From the cell containing the given text, extract its center point as (x, y) coordinate. 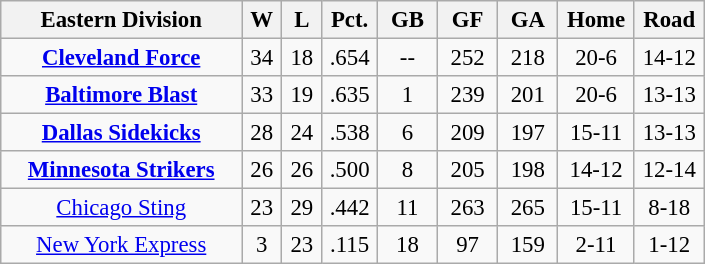
1 (407, 95)
-- (407, 58)
209 (468, 133)
29 (302, 208)
265 (528, 208)
W (262, 20)
3 (262, 245)
33 (262, 95)
Chicago Sting (122, 208)
252 (468, 58)
GA (528, 20)
205 (468, 170)
.500 (350, 170)
12-14 (669, 170)
2-11 (596, 245)
239 (468, 95)
159 (528, 245)
New York Express (122, 245)
.635 (350, 95)
263 (468, 208)
Minnesota Strikers (122, 170)
28 (262, 133)
11 (407, 208)
GF (468, 20)
Home (596, 20)
.654 (350, 58)
198 (528, 170)
GB (407, 20)
Cleveland Force (122, 58)
.442 (350, 208)
34 (262, 58)
.115 (350, 245)
6 (407, 133)
Baltimore Blast (122, 95)
218 (528, 58)
.538 (350, 133)
197 (528, 133)
201 (528, 95)
8 (407, 170)
1-12 (669, 245)
97 (468, 245)
8-18 (669, 208)
Pct. (350, 20)
Dallas Sidekicks (122, 133)
Road (669, 20)
Eastern Division (122, 20)
19 (302, 95)
24 (302, 133)
L (302, 20)
